Pinpoint the cell where the given text exists, returning its [x, y] midpoint coordinate. 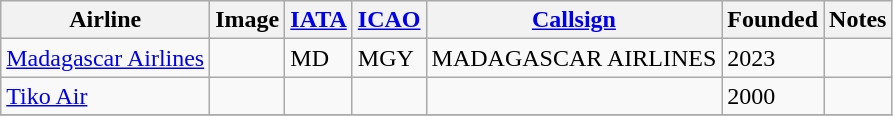
Tiko Air [106, 96]
Image [248, 20]
2000 [773, 96]
MD [319, 58]
Madagascar Airlines [106, 58]
MGY [389, 58]
Notes [858, 20]
ICAO [389, 20]
Airline [106, 20]
2023 [773, 58]
Callsign [574, 20]
MADAGASCAR AIRLINES [574, 58]
Founded [773, 20]
IATA [319, 20]
